Determine the [X, Y] coordinate at the center of the cell enclosing the given text.  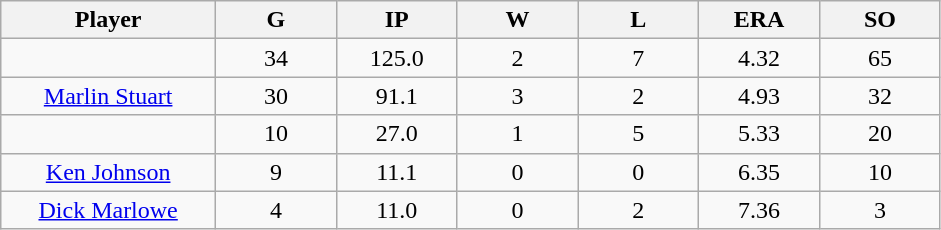
34 [276, 58]
Dick Marlowe [108, 210]
7.36 [760, 210]
27.0 [396, 134]
Player [108, 20]
7 [638, 58]
91.1 [396, 96]
4.32 [760, 58]
4 [276, 210]
5 [638, 134]
9 [276, 172]
32 [880, 96]
G [276, 20]
125.0 [396, 58]
W [518, 20]
11.1 [396, 172]
11.0 [396, 210]
20 [880, 134]
65 [880, 58]
5.33 [760, 134]
L [638, 20]
30 [276, 96]
SO [880, 20]
ERA [760, 20]
1 [518, 134]
Ken Johnson [108, 172]
4.93 [760, 96]
IP [396, 20]
Marlin Stuart [108, 96]
6.35 [760, 172]
